Provide the (x, y) coordinate of the cell's center where the given text is located.  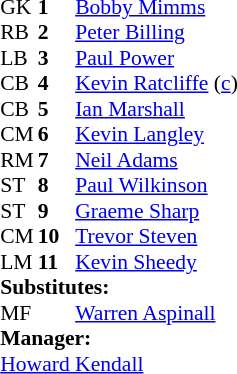
5 (57, 109)
7 (57, 160)
2 (57, 33)
9 (57, 211)
LM (19, 262)
MF (19, 313)
11 (57, 262)
RM (19, 160)
3 (57, 58)
6 (57, 135)
4 (57, 83)
8 (57, 185)
10 (57, 237)
LB (19, 58)
RB (19, 33)
